Identify which cell holds the provided text, then report its (x, y) central coordinate. 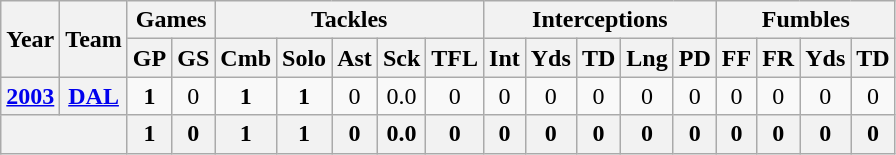
2003 (30, 96)
Team (94, 39)
Cmb (246, 58)
Interceptions (600, 20)
Ast (355, 58)
Tackles (350, 20)
Year (30, 39)
DAL (94, 96)
Int (505, 58)
Solo (304, 58)
FF (736, 58)
GS (194, 58)
Fumbles (806, 20)
Lng (647, 58)
Games (170, 20)
GP (149, 58)
TFL (455, 58)
Sck (401, 58)
PD (694, 58)
FR (778, 58)
